Provide the [X, Y] coordinate of the cell's center where the given text is located.  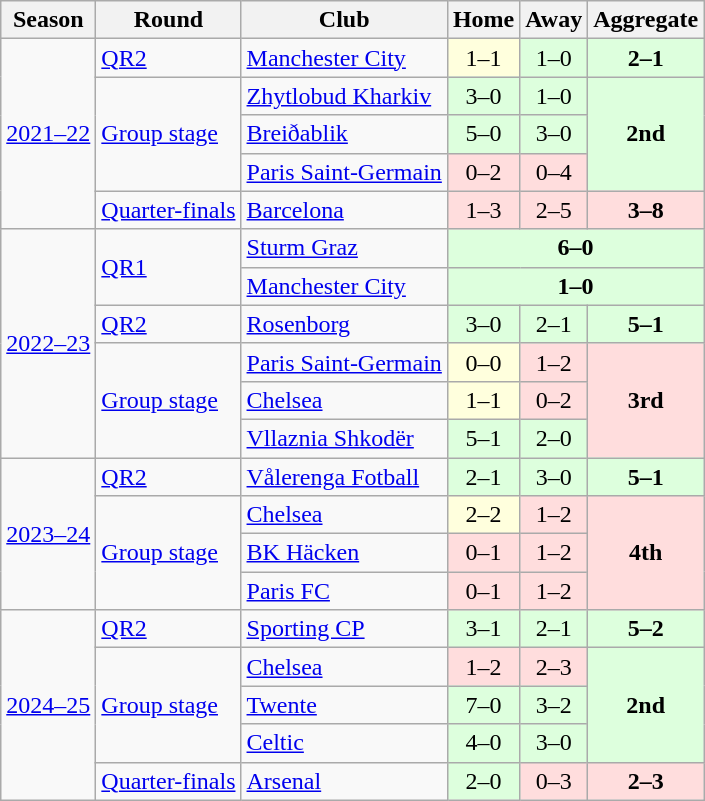
Rosenborg [344, 324]
Sturm Graz [344, 248]
3–1 [483, 629]
1–3 [483, 210]
Round [168, 20]
Barcelona [344, 210]
Away [554, 20]
2022–23 [48, 343]
0–3 [554, 781]
Season [48, 20]
4th [646, 553]
Vllaznia Shkodër [344, 438]
Home [483, 20]
Celtic [344, 743]
QR1 [168, 267]
BK Häcken [344, 553]
2–5 [554, 210]
2024–25 [48, 705]
2–2 [483, 515]
3–8 [646, 210]
2021–22 [48, 134]
2023–24 [48, 534]
0–4 [554, 172]
Zhytlobud Kharkiv [344, 96]
6–0 [575, 248]
7–0 [483, 705]
4–0 [483, 743]
Breiðablik [344, 134]
5–2 [646, 629]
Aggregate [646, 20]
3rd [646, 400]
5–0 [483, 134]
Paris FC [344, 591]
Vålerenga Fotball [344, 477]
Sporting CP [344, 629]
0–0 [483, 362]
3–2 [554, 705]
Club [344, 20]
Twente [344, 705]
Arsenal [344, 781]
